Capture the cell that displays the provided text and extract its (X, Y) central coordinate. 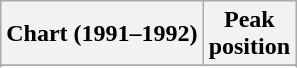
Chart (1991–1992) (102, 34)
Peakposition (249, 34)
